For the text-containing cell, return its midpoint in (x, y) coordinate format. 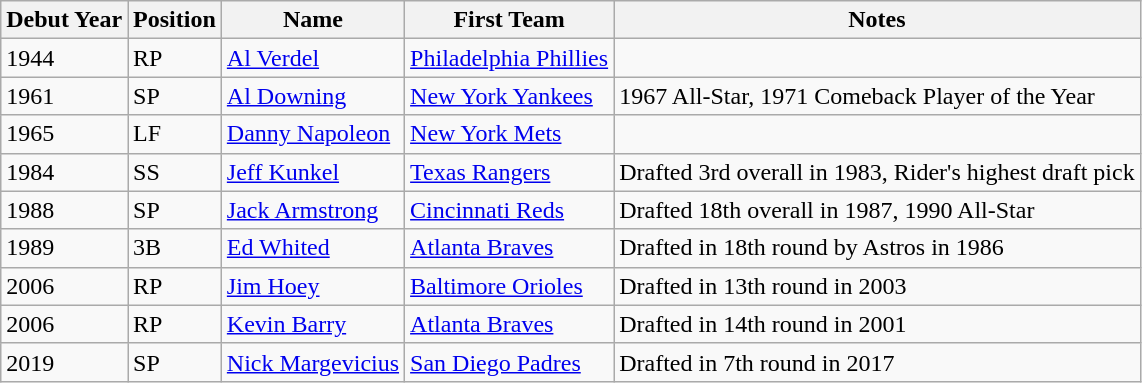
Jeff Kunkel (312, 172)
Position (175, 20)
1967 All-Star, 1971 Comeback Player of the Year (878, 96)
1965 (64, 134)
New York Yankees (510, 96)
Jim Hoey (312, 286)
SS (175, 172)
Drafted in 18th round by Astros in 1986 (878, 248)
1984 (64, 172)
Name (312, 20)
Drafted in 14th round in 2001 (878, 324)
Danny Napoleon (312, 134)
Jack Armstrong (312, 210)
Drafted 18th overall in 1987, 1990 All-Star (878, 210)
Drafted in 7th round in 2017 (878, 362)
1989 (64, 248)
Drafted 3rd overall in 1983, Rider's highest draft pick (878, 172)
Notes (878, 20)
Philadelphia Phillies (510, 58)
Debut Year (64, 20)
LF (175, 134)
Kevin Barry (312, 324)
Al Verdel (312, 58)
Cincinnati Reds (510, 210)
Baltimore Orioles (510, 286)
Al Downing (312, 96)
3B (175, 248)
San Diego Padres (510, 362)
2019 (64, 362)
First Team (510, 20)
1961 (64, 96)
Nick Margevicius (312, 362)
1988 (64, 210)
Texas Rangers (510, 172)
New York Mets (510, 134)
Drafted in 13th round in 2003 (878, 286)
1944 (64, 58)
Ed Whited (312, 248)
